Pinpoint the cell where the given text exists, returning its (x, y) midpoint coordinate. 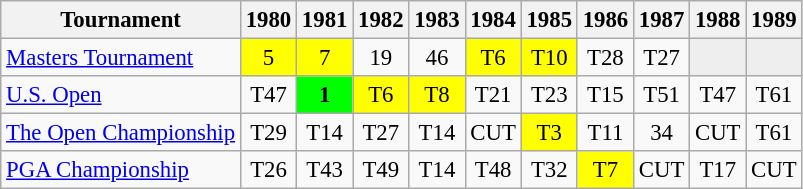
34 (661, 133)
T21 (493, 95)
U.S. Open (121, 95)
T7 (605, 170)
T48 (493, 170)
Tournament (121, 20)
1982 (381, 20)
46 (437, 58)
T26 (268, 170)
T15 (605, 95)
1985 (549, 20)
T3 (549, 133)
1989 (774, 20)
T17 (718, 170)
T10 (549, 58)
T49 (381, 170)
1980 (268, 20)
5 (268, 58)
1988 (718, 20)
1986 (605, 20)
PGA Championship (121, 170)
T28 (605, 58)
7 (325, 58)
T51 (661, 95)
T8 (437, 95)
The Open Championship (121, 133)
1987 (661, 20)
T11 (605, 133)
1984 (493, 20)
T43 (325, 170)
1981 (325, 20)
1983 (437, 20)
T29 (268, 133)
19 (381, 58)
T32 (549, 170)
Masters Tournament (121, 58)
1 (325, 95)
T23 (549, 95)
